Provide the (X, Y) coordinate of the cell's center where the given text is located.  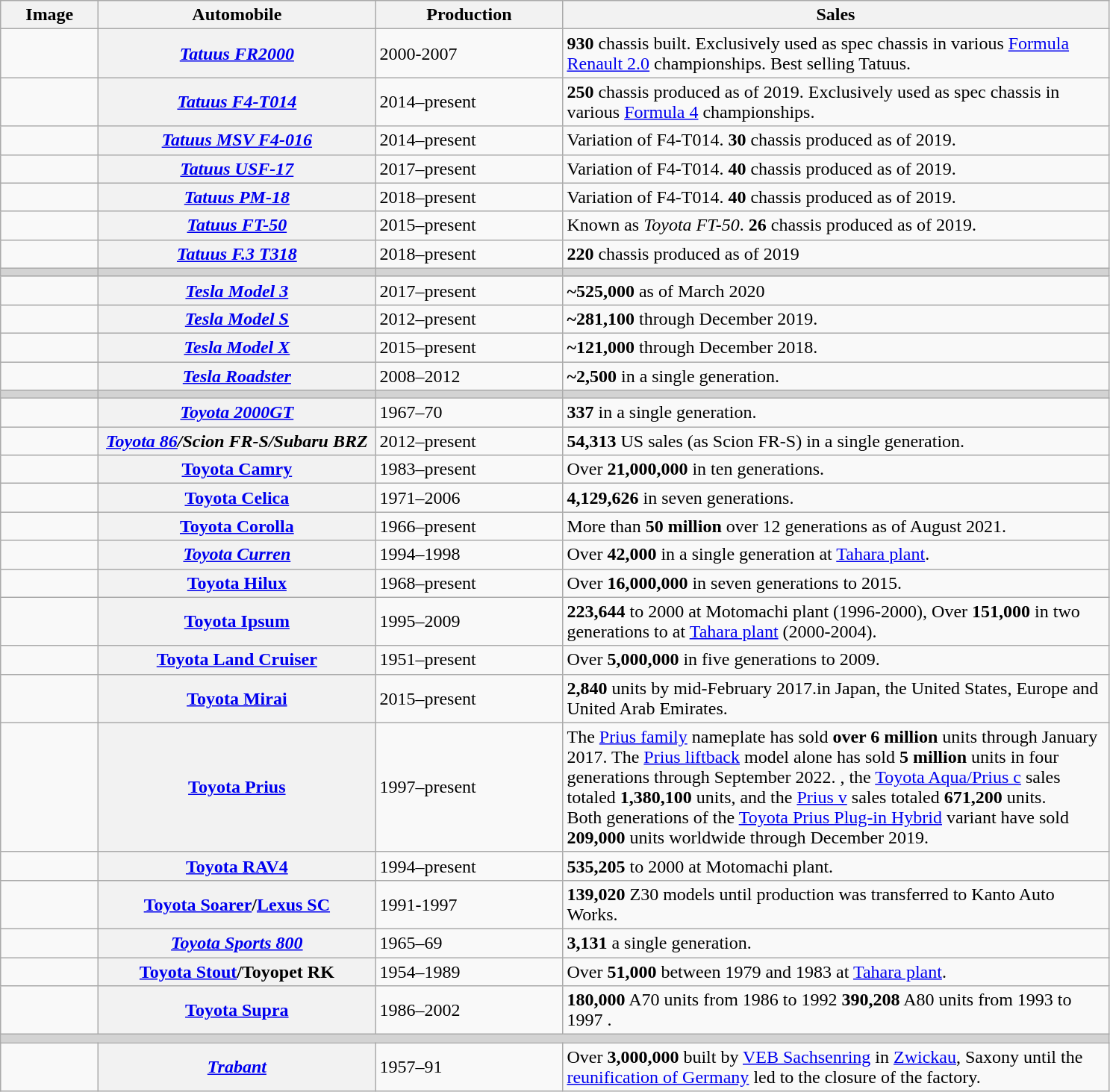
250 chassis produced as of 2019. Exclusively used as spec chassis in various Formula 4 championships. (836, 102)
Production (469, 15)
1966–present (469, 526)
Toyota Ipsum (237, 621)
54,313 US sales (as Scion FR-S) in a single generation. (836, 441)
1971–2006 (469, 498)
Tatuus FT-50 (237, 225)
Tesla Model S (237, 319)
Tatuus FR2000 (237, 54)
Toyota Corolla (237, 526)
Toyota Land Cruiser (237, 660)
223,644 to 2000 at Motomachi plant (1996-2000), Over 151,000 in two generations to at Tahara plant (2000-2004). (836, 621)
2000-2007 (469, 54)
337 in a single generation. (836, 413)
180,000 A70 units from 1986 to 1992 390,208 A80 units from 1993 to 1997 . (836, 1011)
Tesla Roadster (237, 375)
Tatuus F4-T014 (237, 102)
Known as Toyota FT-50. 26 chassis produced as of 2019. (836, 225)
2,840 units by mid-February 2017.in Japan, the United States, Europe and United Arab Emirates. (836, 699)
Over 51,000 between 1979 and 1983 at Tahara plant. (836, 971)
Tatuus MSV F4-016 (237, 140)
Toyota Prius (237, 787)
Tatuus PM-18 (237, 197)
Tatuus USF-17 (237, 169)
Toyota Curren (237, 555)
1954–1989 (469, 971)
Over 16,000,000 in seven generations to 2015. (836, 583)
More than 50 million over 12 generations as of August 2021. (836, 526)
1995–2009 (469, 621)
Image (49, 15)
Toyota RAV4 (237, 866)
Tatuus F.3 T318 (237, 254)
1967–70 (469, 413)
1994–1998 (469, 555)
1965–69 (469, 943)
Sales (836, 15)
Tesla Model 3 (237, 290)
Toyota Hilux (237, 583)
~525,000 as of March 2020 (836, 290)
1957–91 (469, 1067)
Toyota Soarer/Lexus SC (237, 905)
1994–present (469, 866)
535,205 to 2000 at Motomachi plant. (836, 866)
Toyota 86/Scion FR-S/Subaru BRZ (237, 441)
Toyota Stout/Toyopet RK (237, 971)
Over 5,000,000 in five generations to 2009. (836, 660)
930 chassis built. Exclusively used as spec chassis in various Formula Renault 2.0 championships. Best selling Tatuus. (836, 54)
Toyota Mirai (237, 699)
Toyota Camry (237, 469)
1968–present (469, 583)
1983–present (469, 469)
4,129,626 in seven generations. (836, 498)
~121,000 through December 2018. (836, 347)
1991-1997 (469, 905)
1951–present (469, 660)
Automobile (237, 15)
2008–2012 (469, 375)
Over 3,000,000 built by VEB Sachsenring in Zwickau, Saxony until the reunification of Germany led to the closure of the factory. (836, 1067)
Trabant (237, 1067)
Toyota Sports 800 (237, 943)
~281,100 through December 2019. (836, 319)
3,131 a single generation. (836, 943)
Toyota Supra (237, 1011)
1997–present (469, 787)
Variation of F4-T014. 30 chassis produced as of 2019. (836, 140)
Over 42,000 in a single generation at Tahara plant. (836, 555)
139,020 Z30 models until production was transferred to Kanto Auto Works. (836, 905)
Tesla Model X (237, 347)
1986–2002 (469, 1011)
Toyota Celica (237, 498)
Toyota 2000GT (237, 413)
Over 21,000,000 in ten generations. (836, 469)
220 chassis produced as of 2019 (836, 254)
~2,500 in a single generation. (836, 375)
